Return the (X, Y) coordinate for the center point of the cell that contains the specified text.  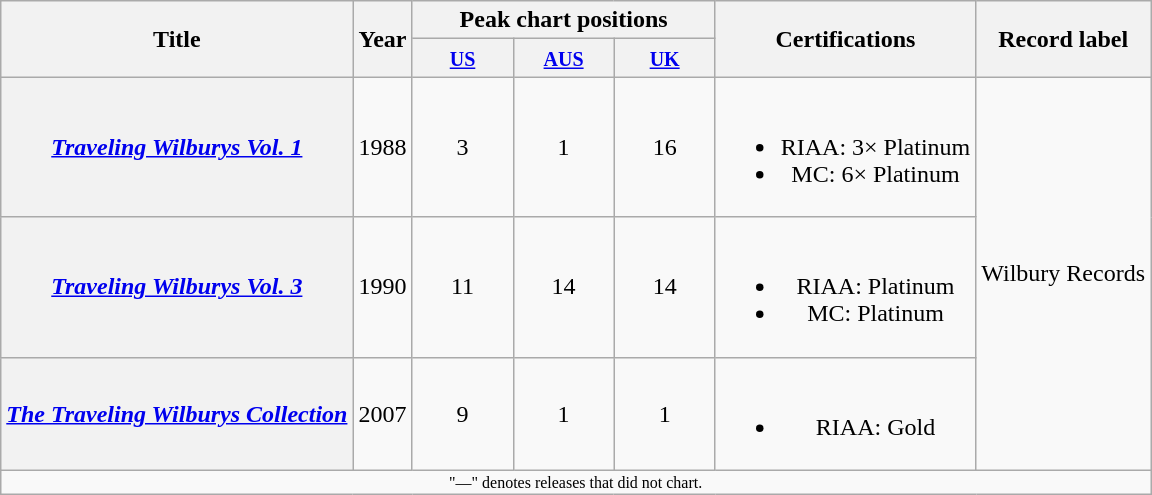
The Traveling Wilburys Collection (177, 414)
Title (177, 39)
1988 (382, 147)
11 (462, 287)
9 (462, 414)
2007 (382, 414)
Peak chart positions (564, 20)
Year (382, 39)
3 (462, 147)
16 (664, 147)
Record label (1064, 39)
Traveling Wilburys Vol. 3 (177, 287)
Certifications (846, 39)
UK (664, 58)
RIAA: Gold (846, 414)
RIAA: PlatinumMC: Platinum (846, 287)
1990 (382, 287)
US (462, 58)
RIAA: 3× PlatinumMC: 6× Platinum (846, 147)
Wilbury Records (1064, 274)
"—" denotes releases that did not chart. (576, 482)
AUS (564, 58)
Traveling Wilburys Vol. 1 (177, 147)
